Return the (x, y) coordinate for the center point of the cell that contains the specified text.  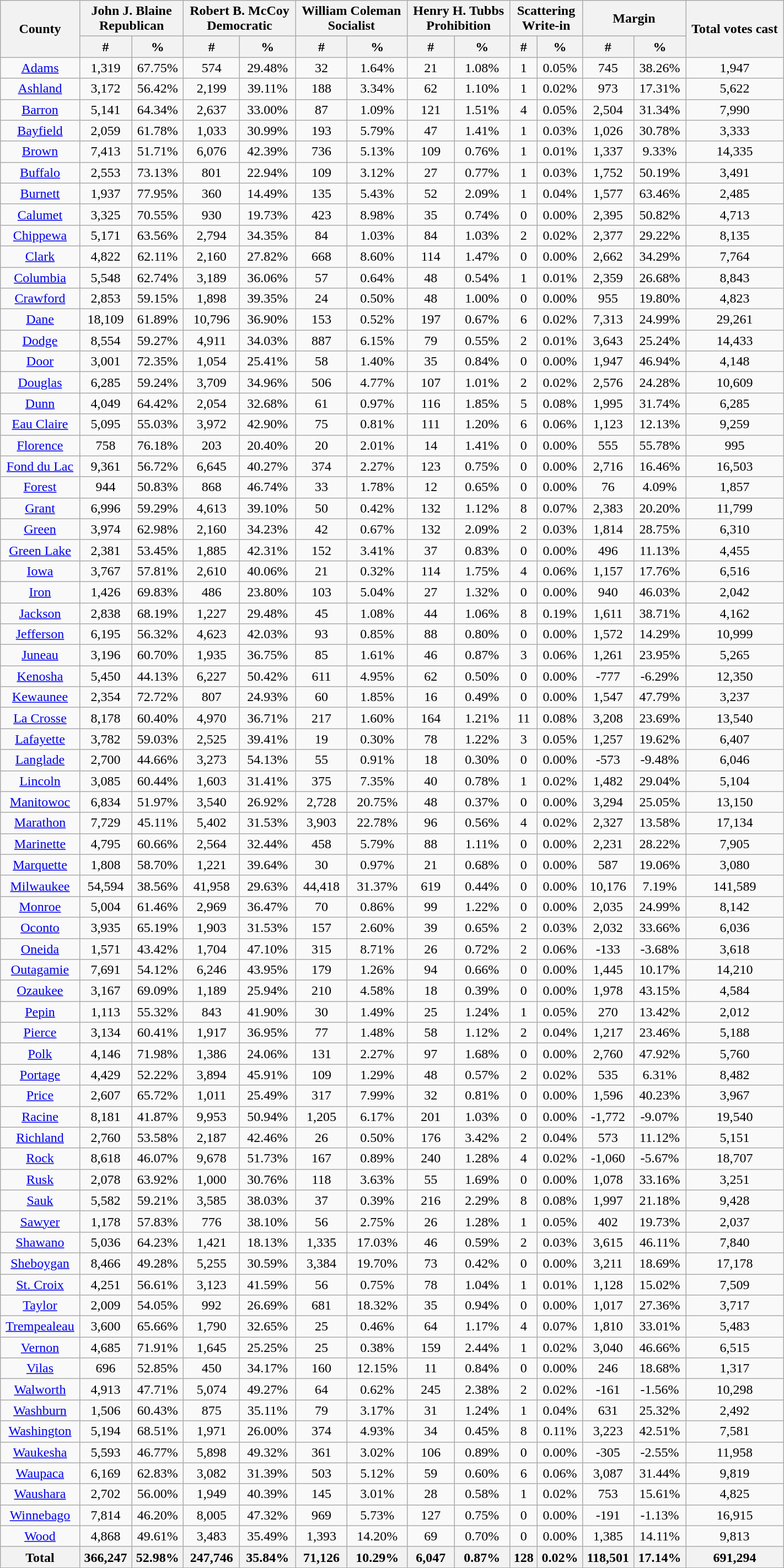
3.02% (377, 1452)
3.41% (377, 550)
2,359 (608, 277)
29.04% (659, 781)
68.19% (158, 613)
39.41% (267, 739)
70.55% (158, 214)
619 (431, 886)
246 (608, 1368)
Grant (40, 508)
69.09% (158, 991)
35.84% (267, 1557)
3,223 (608, 1431)
50.94% (267, 1117)
60.41% (158, 1033)
31.34% (659, 110)
14.20% (377, 1536)
1,577 (608, 193)
5,402 (212, 823)
4,251 (105, 1285)
0.57% (482, 1075)
1,603 (212, 781)
245 (431, 1389)
995 (735, 445)
58.70% (158, 865)
2,354 (105, 697)
631 (608, 1410)
Waukesha (40, 1452)
31.37% (377, 886)
75 (321, 424)
Vilas (40, 1368)
1,885 (212, 550)
5,036 (105, 1242)
135 (321, 193)
52.98% (158, 1557)
17.76% (659, 571)
2.60% (377, 928)
3,384 (321, 1263)
9,813 (735, 1536)
2,853 (105, 299)
0.94% (482, 1306)
1,898 (212, 299)
1.48% (377, 1033)
7,691 (105, 970)
2,702 (105, 1494)
4,823 (735, 299)
9,428 (735, 1200)
6,246 (212, 970)
Henry H. TubbsProhibition (459, 19)
7,990 (735, 110)
39.64% (267, 865)
0.80% (482, 634)
34.17% (267, 1368)
62.83% (158, 1473)
61.46% (158, 907)
4.58% (377, 991)
2,009 (105, 1306)
16,503 (735, 466)
1,205 (321, 1117)
41.87% (158, 1117)
188 (321, 89)
Florence (40, 445)
887 (321, 341)
16.46% (659, 466)
73.13% (158, 173)
40.27% (267, 466)
0.19% (560, 613)
1,810 (608, 1327)
7.19% (659, 886)
7,814 (105, 1515)
423 (321, 214)
30.59% (267, 1263)
47.32% (267, 1515)
Vernon (40, 1348)
3,325 (105, 214)
76 (608, 487)
201 (431, 1117)
60.70% (158, 655)
776 (212, 1221)
0.83% (482, 550)
Monroe (40, 907)
4,713 (735, 214)
681 (321, 1306)
317 (321, 1096)
-305 (608, 1452)
3,967 (735, 1096)
123 (431, 466)
38.71% (659, 613)
1.01% (482, 382)
1.68% (482, 1054)
2,716 (608, 466)
10,176 (608, 886)
3,001 (105, 362)
506 (321, 382)
5.13% (377, 152)
36.75% (267, 655)
17.03% (377, 1242)
72.35% (158, 362)
4,822 (105, 256)
1,937 (105, 193)
60 (321, 697)
3.01% (377, 1494)
94 (431, 970)
5,265 (735, 655)
2,525 (212, 739)
La Crosse (40, 718)
Burnett (40, 193)
1,704 (212, 949)
17.31% (659, 89)
6,645 (212, 466)
111 (431, 424)
38.10% (267, 1221)
13,150 (735, 802)
27.82% (267, 256)
25.24% (659, 341)
4.77% (377, 382)
8.98% (377, 214)
5,074 (212, 1389)
17,178 (735, 1263)
1,393 (321, 1536)
Winnebago (40, 1515)
1,857 (735, 487)
59.21% (158, 1200)
59.29% (158, 508)
-9.07% (659, 1117)
54,594 (105, 886)
2,054 (212, 403)
16,915 (735, 1515)
868 (212, 487)
67.75% (158, 68)
Sauk (40, 1200)
1.60% (377, 718)
62.74% (158, 277)
22.94% (267, 173)
14.29% (659, 634)
ScatteringWrite-in (546, 19)
0.76% (482, 152)
1,221 (212, 865)
0.72% (482, 949)
49.32% (267, 1452)
57.83% (158, 1221)
97 (431, 1054)
3,080 (735, 865)
1,337 (608, 152)
20.20% (659, 508)
12.13% (659, 424)
2,607 (105, 1096)
Marquette (40, 865)
42.51% (659, 1431)
843 (212, 1012)
5,898 (212, 1452)
4,825 (735, 1494)
31.39% (267, 1473)
55.03% (158, 424)
315 (321, 949)
7.99% (377, 1096)
2.01% (377, 445)
611 (321, 676)
145 (321, 1494)
Green Lake (40, 550)
42 (321, 529)
8,178 (105, 718)
-1.56% (659, 1389)
19.70% (377, 1263)
9.33% (659, 152)
930 (212, 214)
52.22% (158, 1075)
375 (321, 781)
1,814 (608, 529)
3,082 (212, 1473)
4,049 (105, 403)
19,540 (735, 1117)
5,548 (105, 277)
49.28% (158, 1263)
46.74% (267, 487)
57.81% (158, 571)
2,637 (212, 110)
5,255 (212, 1263)
35.11% (267, 1410)
63.46% (659, 193)
County (40, 29)
1,217 (608, 1033)
5.73% (377, 1515)
164 (431, 718)
5.43% (377, 193)
3,134 (105, 1033)
2,492 (735, 1410)
587 (608, 865)
24.06% (267, 1054)
40.23% (659, 1096)
46.07% (158, 1159)
44 (431, 613)
61.89% (158, 320)
2,035 (608, 907)
William ColemanSocialist (352, 19)
4.09% (659, 487)
Waushara (40, 1494)
668 (321, 256)
18.69% (659, 1263)
1,482 (608, 781)
Marathon (40, 823)
39.10% (267, 508)
53.58% (158, 1138)
3,903 (321, 823)
25.94% (267, 991)
13,540 (735, 718)
23.46% (659, 1033)
Rusk (40, 1179)
Dane (40, 320)
Margin (634, 19)
Oconto (40, 928)
1,790 (212, 1327)
0.38% (377, 1348)
38.56% (158, 886)
Green (40, 529)
1,317 (735, 1368)
4,623 (212, 634)
1.09% (377, 110)
26.00% (267, 1431)
4,685 (105, 1348)
1.04% (482, 1285)
8,181 (105, 1117)
8,005 (212, 1515)
1,445 (608, 970)
25.32% (659, 1410)
65.66% (158, 1327)
1,611 (608, 613)
7,581 (735, 1431)
2,059 (105, 131)
1,128 (608, 1285)
5.12% (377, 1473)
56.61% (158, 1285)
19.06% (659, 865)
13.58% (659, 823)
1,386 (212, 1054)
7,509 (735, 1285)
65.72% (158, 1096)
696 (105, 1368)
1.00% (482, 299)
573 (608, 1138)
3.63% (377, 1179)
65.19% (158, 928)
71,126 (321, 1557)
1,506 (105, 1410)
11,799 (735, 508)
27.36% (659, 1306)
3.34% (377, 89)
503 (321, 1473)
4,913 (105, 1389)
4,911 (212, 341)
157 (321, 928)
18.68% (659, 1368)
Juneau (40, 655)
53.45% (158, 550)
70 (321, 907)
19.62% (659, 739)
0.11% (560, 1431)
42.46% (267, 1138)
Jackson (40, 613)
44,418 (321, 886)
1.61% (377, 655)
3,087 (608, 1473)
34.23% (267, 529)
496 (608, 550)
2,032 (608, 928)
22.78% (377, 823)
6,516 (735, 571)
9,953 (212, 1117)
Outagamie (40, 970)
59.24% (158, 382)
2,728 (321, 802)
50.82% (659, 214)
Iowa (40, 571)
46.77% (158, 1452)
5,188 (735, 1033)
1,078 (608, 1179)
14 (431, 445)
217 (321, 718)
45.91% (267, 1075)
76.18% (158, 445)
-1,060 (608, 1159)
7.35% (377, 781)
Iron (40, 592)
Washington (40, 1431)
1.75% (482, 571)
969 (321, 1515)
0.54% (482, 277)
4,613 (212, 508)
59.27% (158, 341)
127 (431, 1515)
179 (321, 970)
3,208 (608, 718)
Ozaukee (40, 991)
1,752 (608, 173)
Pierce (40, 1033)
50.83% (158, 487)
1.64% (377, 68)
31 (431, 1410)
8,554 (105, 341)
9,259 (735, 424)
2.38% (482, 1389)
8,618 (105, 1159)
3,483 (212, 1536)
64.23% (158, 1242)
Clark (40, 256)
25.05% (659, 802)
51.71% (158, 152)
34.96% (267, 382)
Rock (40, 1159)
Marinette (40, 844)
6,195 (105, 634)
59.15% (158, 299)
Polk (40, 1054)
8.60% (377, 256)
5,622 (735, 89)
43.15% (659, 991)
36.06% (267, 277)
555 (608, 445)
5,104 (735, 781)
1,997 (608, 1200)
31.74% (659, 403)
160 (321, 1368)
197 (431, 320)
1.29% (377, 1075)
10,298 (735, 1389)
3,615 (608, 1242)
5.04% (377, 592)
Portage (40, 1075)
402 (608, 1221)
0.58% (482, 1494)
2,838 (105, 613)
25.49% (267, 1096)
42.90% (267, 424)
32.44% (267, 844)
1,572 (608, 634)
3,643 (608, 341)
3,085 (105, 781)
Walworth (40, 1389)
801 (212, 173)
458 (321, 844)
14.11% (659, 1536)
47.10% (267, 949)
141,589 (735, 886)
-777 (608, 676)
940 (608, 592)
11.13% (659, 550)
46.94% (659, 362)
26.92% (267, 802)
59.03% (158, 739)
36.47% (267, 907)
7,729 (105, 823)
50.19% (659, 173)
176 (431, 1138)
30.99% (267, 131)
29.22% (659, 235)
1,000 (212, 1179)
69.83% (158, 592)
25.41% (267, 362)
3,333 (735, 131)
9,819 (735, 1473)
0.44% (482, 886)
5,141 (105, 110)
1,903 (212, 928)
992 (212, 1306)
Calumet (40, 214)
10.29% (377, 1557)
Total (40, 1557)
210 (321, 991)
93 (321, 634)
0.46% (377, 1327)
2,969 (212, 907)
1,335 (321, 1242)
Pepin (40, 1012)
47.92% (659, 1054)
1,421 (212, 1242)
955 (608, 299)
2,700 (105, 760)
2,564 (212, 844)
1,978 (608, 991)
1,011 (212, 1096)
54.05% (158, 1306)
40.06% (267, 571)
1,227 (212, 613)
0.37% (482, 802)
5,582 (105, 1200)
Taylor (40, 1306)
52.85% (158, 1368)
40.39% (267, 1494)
3.17% (377, 1410)
0.70% (482, 1536)
Columbia (40, 277)
23.80% (267, 592)
0.66% (482, 970)
4,148 (735, 362)
28 (431, 1494)
31.44% (659, 1473)
5,593 (105, 1452)
0.32% (377, 571)
60.66% (158, 844)
61.78% (158, 131)
50 (321, 508)
87 (321, 110)
Dodge (40, 341)
1,123 (608, 424)
0.45% (482, 1431)
45 (321, 613)
77.95% (158, 193)
6,047 (431, 1557)
-191 (608, 1515)
68.51% (158, 1431)
3,782 (105, 739)
1.21% (482, 718)
1,385 (608, 1536)
8,466 (105, 1263)
51.73% (267, 1159)
31.41% (267, 781)
807 (212, 697)
5,483 (735, 1327)
167 (321, 1159)
71.98% (158, 1054)
Washburn (40, 1410)
7,313 (608, 320)
2,662 (608, 256)
8,843 (735, 277)
14.49% (267, 193)
6,834 (105, 802)
Sheboygan (40, 1263)
26.68% (659, 277)
3,709 (212, 382)
5,171 (105, 235)
34.35% (267, 235)
1,319 (105, 68)
36.71% (267, 718)
69 (431, 1536)
26.69% (267, 1306)
23.95% (659, 655)
159 (431, 1348)
8,482 (735, 1075)
6.15% (377, 341)
51.97% (158, 802)
40 (431, 781)
2,553 (105, 173)
0.64% (377, 277)
49.61% (158, 1536)
Ashland (40, 89)
216 (431, 1200)
59 (431, 1473)
72.72% (158, 697)
18,109 (105, 320)
7,413 (105, 152)
Racine (40, 1117)
875 (212, 1410)
1.20% (482, 424)
758 (105, 445)
Price (40, 1096)
Fond du Lac (40, 466)
62.98% (158, 529)
62.11% (158, 256)
85 (321, 655)
50.42% (267, 676)
60.44% (158, 781)
6,046 (735, 760)
0.56% (482, 823)
486 (212, 592)
Jefferson (40, 634)
3,211 (608, 1263)
3,540 (212, 802)
361 (321, 1452)
32.65% (267, 1327)
2,395 (608, 214)
6,227 (212, 676)
3.42% (482, 1138)
44.13% (158, 676)
39.35% (267, 299)
574 (212, 68)
-573 (608, 760)
14,433 (735, 341)
39 (431, 928)
64.34% (158, 110)
1.06% (482, 613)
5 (524, 403)
3,972 (212, 424)
64.42% (158, 403)
Door (40, 362)
8,135 (735, 235)
2,576 (608, 382)
118,501 (608, 1557)
121 (431, 110)
3,717 (735, 1306)
28.75% (659, 529)
-2.55% (659, 1452)
6,076 (212, 152)
6,169 (105, 1473)
Wood (40, 1536)
193 (321, 131)
24.93% (267, 697)
54.12% (158, 970)
3,172 (105, 89)
45.11% (158, 823)
1,917 (212, 1033)
55.78% (659, 445)
1,017 (608, 1306)
1,971 (212, 1431)
1,645 (212, 1348)
3,935 (105, 928)
8,142 (735, 907)
42.39% (267, 152)
13.42% (659, 1012)
0.85% (377, 634)
36.95% (267, 1033)
Eau Claire (40, 424)
3.12% (377, 173)
535 (608, 1075)
Milwaukee (40, 886)
33 (321, 487)
5,760 (735, 1054)
2,037 (735, 1221)
Kewaunee (40, 697)
1.40% (377, 362)
Dunn (40, 403)
30.78% (659, 131)
1,426 (105, 592)
32.68% (267, 403)
1.51% (482, 110)
3,196 (105, 655)
0.68% (482, 865)
450 (212, 1368)
3,767 (105, 571)
8.71% (377, 949)
Sawyer (40, 1221)
4,970 (212, 718)
691,294 (735, 1557)
1,571 (105, 949)
1,949 (212, 1494)
71.91% (158, 1348)
3,618 (735, 949)
2,377 (608, 235)
2,327 (608, 823)
15.61% (659, 1494)
52 (431, 193)
20.75% (377, 802)
1,189 (212, 991)
63.56% (158, 235)
116 (431, 403)
2.75% (377, 1221)
360 (212, 193)
9,678 (212, 1159)
73 (431, 1263)
3,237 (735, 697)
Buffalo (40, 173)
6,996 (105, 508)
5,194 (105, 1431)
St. Croix (40, 1285)
6,310 (735, 529)
7,840 (735, 1242)
1.32% (482, 592)
Oneida (40, 949)
2,610 (212, 571)
0.49% (482, 697)
2,187 (212, 1138)
14,335 (735, 152)
0.78% (482, 781)
99 (431, 907)
56.32% (158, 634)
46.66% (659, 1348)
35.49% (267, 1536)
Waupaca (40, 1473)
6.17% (377, 1117)
0.55% (482, 341)
Barron (40, 110)
38.26% (659, 68)
29.63% (267, 886)
106 (431, 1452)
0.62% (377, 1389)
1.47% (482, 256)
34.29% (659, 256)
103 (321, 592)
-6.29% (659, 676)
5,095 (105, 424)
3,040 (608, 1348)
39.11% (267, 89)
Adams (40, 68)
4,162 (735, 613)
33.66% (659, 928)
47.71% (158, 1389)
1.26% (377, 970)
7,905 (735, 844)
10,999 (735, 634)
745 (608, 68)
2,794 (212, 235)
21.18% (659, 1200)
19.80% (659, 299)
Bayfield (40, 131)
736 (321, 152)
3,974 (105, 529)
3,123 (212, 1285)
61 (321, 403)
1.49% (377, 1012)
944 (105, 487)
3,491 (735, 173)
2.29% (482, 1200)
2,383 (608, 508)
203 (212, 445)
47.79% (659, 697)
2,042 (735, 592)
-133 (608, 949)
1,808 (105, 865)
46.03% (659, 592)
-5.67% (659, 1159)
6.31% (659, 1075)
17.14% (659, 1557)
3,251 (735, 1179)
3,294 (608, 802)
Lafayette (40, 739)
28.22% (659, 844)
2,485 (735, 193)
42.03% (267, 634)
-1.13% (659, 1515)
1,257 (608, 739)
49.27% (267, 1389)
41.59% (267, 1285)
60.40% (158, 718)
43.42% (158, 949)
Chippewa (40, 235)
54.13% (267, 760)
56.72% (158, 466)
23.69% (659, 718)
2,231 (608, 844)
1.78% (377, 487)
4,584 (735, 991)
Trempealeau (40, 1327)
29,261 (735, 320)
Robert B. McCoyDemocratic (239, 19)
60.43% (158, 1410)
1,261 (608, 655)
10,796 (212, 320)
33.01% (659, 1327)
3,585 (212, 1200)
753 (608, 1494)
24.28% (659, 382)
131 (321, 1054)
46.11% (659, 1242)
41,958 (212, 886)
1,935 (212, 655)
96 (431, 823)
5,004 (105, 907)
0.77% (482, 173)
1.10% (482, 89)
57 (321, 277)
107 (431, 382)
1,033 (212, 131)
12,350 (735, 676)
15.02% (659, 1285)
1,026 (608, 131)
18.32% (377, 1306)
36.90% (267, 320)
0.60% (482, 1473)
4,795 (105, 844)
19 (321, 739)
1,113 (105, 1012)
4,146 (105, 1054)
Kenosha (40, 676)
63.92% (158, 1179)
0.59% (482, 1242)
25.25% (267, 1348)
7,764 (735, 256)
5,151 (735, 1138)
17,134 (735, 823)
43.95% (267, 970)
Manitowoc (40, 802)
0.86% (377, 907)
Lincoln (40, 781)
24 (321, 299)
-9.48% (659, 760)
0.91% (377, 760)
10.17% (659, 970)
6,407 (735, 739)
34 (431, 1431)
33.16% (659, 1179)
20.40% (267, 445)
14,210 (735, 970)
18.13% (267, 1242)
2,199 (212, 89)
Douglas (40, 382)
12.15% (377, 1368)
1,178 (105, 1221)
1,995 (608, 403)
10,609 (735, 382)
Forest (40, 487)
153 (321, 320)
1,157 (608, 571)
366,247 (105, 1557)
42.31% (267, 550)
1,547 (608, 697)
1.17% (482, 1327)
-3.68% (659, 949)
Shawano (40, 1242)
18,707 (735, 1159)
4.93% (377, 1431)
47 (431, 131)
3,273 (212, 760)
240 (431, 1159)
3,167 (105, 991)
30.76% (267, 1179)
-1,772 (608, 1117)
12 (431, 487)
11,958 (735, 1452)
4.95% (377, 676)
973 (608, 89)
247,746 (212, 1557)
0.52% (377, 320)
55.32% (158, 1012)
2,381 (105, 550)
9,361 (105, 466)
46.20% (158, 1515)
77 (321, 1033)
270 (608, 1012)
6,515 (735, 1348)
Brown (40, 152)
33.00% (267, 110)
5,450 (105, 676)
2,012 (735, 1012)
3,189 (212, 277)
1.69% (482, 1179)
152 (321, 550)
11.12% (659, 1138)
4,429 (105, 1075)
56.42% (158, 89)
0.74% (482, 214)
3,894 (212, 1075)
128 (524, 1557)
John J. BlaineRepublican (131, 19)
20 (321, 445)
56.00% (158, 1494)
4,868 (105, 1536)
3,600 (105, 1327)
2,078 (105, 1179)
1,596 (608, 1096)
38.03% (267, 1200)
2.44% (482, 1348)
Total votes cast (735, 29)
6,036 (735, 928)
2,504 (608, 110)
34.03% (267, 341)
-161 (608, 1389)
41.90% (267, 1012)
1,054 (212, 362)
Langlade (40, 760)
Crawford (40, 299)
44.66% (158, 760)
118 (321, 1179)
16 (431, 697)
Richland (40, 1138)
4,455 (735, 550)
1.11% (482, 844)
